Scan for the cell matching the given text and deliver its (X, Y) coordinate at center. 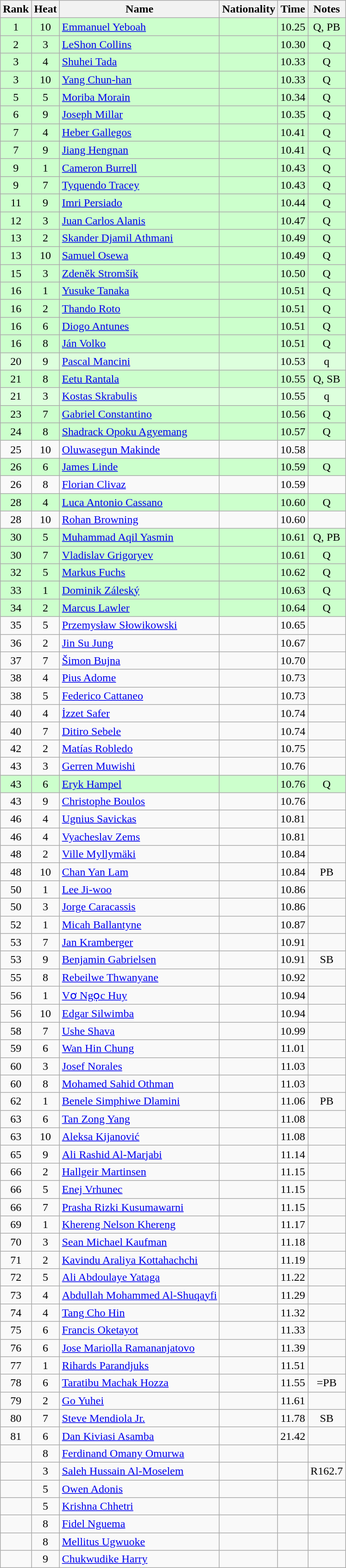
R162.7 (327, 1471)
10.56 (293, 414)
Taratibu Machak Hozza (139, 1383)
Yusuke Tanaka (139, 291)
Francis Oketayot (139, 1330)
Oluwasegun Makinde (139, 449)
11.61 (293, 1401)
35 (16, 625)
15 (16, 273)
Yang Chun-han (139, 80)
10.64 (293, 608)
Christophe Boulos (139, 802)
59 (16, 1049)
10.47 (293, 221)
79 (16, 1401)
Heat (45, 9)
78 (16, 1383)
11.18 (293, 1242)
11.01 (293, 1049)
11.51 (293, 1365)
Vyacheslav Zems (139, 837)
Wan Hin Chung (139, 1049)
Steve Mendiola Jr. (139, 1418)
Emmanuel Yeboah (139, 27)
10.57 (293, 432)
Rohan Browning (139, 520)
Ján Volko (139, 344)
Rihards Parandjuks (139, 1365)
36 (16, 643)
Jan Kramberger (139, 942)
11.22 (293, 1278)
Chan Yan Lam (139, 872)
Luca Antonio Cassano (139, 502)
Matías Robledo (139, 748)
Pius Adome (139, 678)
24 (16, 432)
34 (16, 608)
10.58 (293, 449)
10.62 (293, 573)
Benele Simphiwe Dlamini (139, 1101)
Abdullah Mohammed Al-Shuqayfi (139, 1295)
10.67 (293, 643)
10.25 (293, 27)
Chukwudike Harry (139, 1559)
Tyquendo Tracey (139, 185)
11.14 (293, 1154)
33 (16, 590)
Moriba Morain (139, 97)
Name (139, 9)
Pascal Mancini (139, 361)
10.35 (293, 115)
Tan Zong Yang (139, 1119)
Fidel Nguema (139, 1524)
21.42 (293, 1436)
42 (16, 748)
Juan Carlos Alanis (139, 221)
Lee Ji-woo (139, 889)
58 (16, 1031)
Notes (327, 9)
11.17 (293, 1225)
Ville Myllymäki (139, 854)
Kostas Skrabulis (139, 396)
Ferdinand Omany Omurwa (139, 1453)
Jin Su Jung (139, 643)
Hallgeir Martinsen (139, 1172)
62 (16, 1101)
Skander Djamil Athmani (139, 238)
Ushe Shava (139, 1031)
Thando Roto (139, 309)
Jorge Caracassis (139, 907)
Marcus Lawler (139, 608)
=PB (327, 1383)
Prasha Rizki Kusumawarni (139, 1207)
10.63 (293, 590)
Eryk Hampel (139, 784)
Dominik Záleský (139, 590)
James Linde (139, 467)
Imri Persiado (139, 203)
80 (16, 1418)
Benjamin Gabrielsen (139, 960)
Tang Cho Hin (139, 1313)
Sean Michael Kaufman (139, 1242)
73 (16, 1295)
20 (16, 361)
69 (16, 1225)
55 (16, 977)
Ugnius Savickas (139, 819)
10.70 (293, 661)
Federico Cattaneo (139, 696)
Owen Adonis (139, 1489)
74 (16, 1313)
11.78 (293, 1418)
10.30 (293, 44)
10.50 (293, 273)
Muhammad Aqil Yasmin (139, 537)
52 (16, 925)
70 (16, 1242)
Dan Kiviasi Asamba (139, 1436)
10.75 (293, 748)
10.34 (293, 97)
Rank (16, 9)
11.29 (293, 1295)
Shadrack Opoku Agyemang (139, 432)
Eetu Rantala (139, 379)
Cameron Burrell (139, 167)
76 (16, 1348)
Vladislav Grigoryev (139, 555)
32 (16, 573)
Q, SB (327, 379)
Šimon Bujna (139, 661)
Josef Norales (139, 1066)
Mellitus Ugwuoke (139, 1542)
Joseph Millar (139, 115)
Krishna Chhetri (139, 1506)
Samuel Osewa (139, 256)
11.06 (293, 1101)
Khereng Nelson Khereng (139, 1225)
10.92 (293, 977)
Markus Fuchs (139, 573)
Kavindu Araliya Kottahachchi (139, 1260)
Rebeilwe Thwanyane (139, 977)
11 (16, 203)
23 (16, 414)
11.39 (293, 1348)
Micah Ballantyne (139, 925)
Shuhei Tada (139, 62)
Nationality (249, 9)
Aleksa Kijanović (139, 1136)
10.44 (293, 203)
Gabriel Constantino (139, 414)
Enej Vrhunec (139, 1189)
Heber Gallegos (139, 132)
11.55 (293, 1383)
Ali Rashid Al-Marjabi (139, 1154)
81 (16, 1436)
Ditiro Sebele (139, 731)
71 (16, 1260)
10.87 (293, 925)
Jiang Hengnan (139, 150)
65 (16, 1154)
Gerren Muwishi (139, 766)
Ali Abdoulaye Yataga (139, 1278)
Vơ Ngọc Huy (139, 995)
Florian Clivaz (139, 484)
10.99 (293, 1031)
11.19 (293, 1260)
Przemysław Słowikowski (139, 625)
11.33 (293, 1330)
Saleh Hussain Al-Moselem (139, 1471)
Time (293, 9)
10.65 (293, 625)
Diogo Antunes (139, 326)
İzzet Safer (139, 713)
37 (16, 661)
77 (16, 1365)
LeShon Collins (139, 44)
Jose Mariolla Ramananjatovo (139, 1348)
11.32 (293, 1313)
75 (16, 1330)
10.53 (293, 361)
Edgar Silwimba (139, 1013)
72 (16, 1278)
12 (16, 221)
Zdeněk Stromšík (139, 273)
25 (16, 449)
Go Yuhei (139, 1401)
Mohamed Sahid Othman (139, 1084)
